Identify which cell holds the provided text, then report its [X, Y] central coordinate. 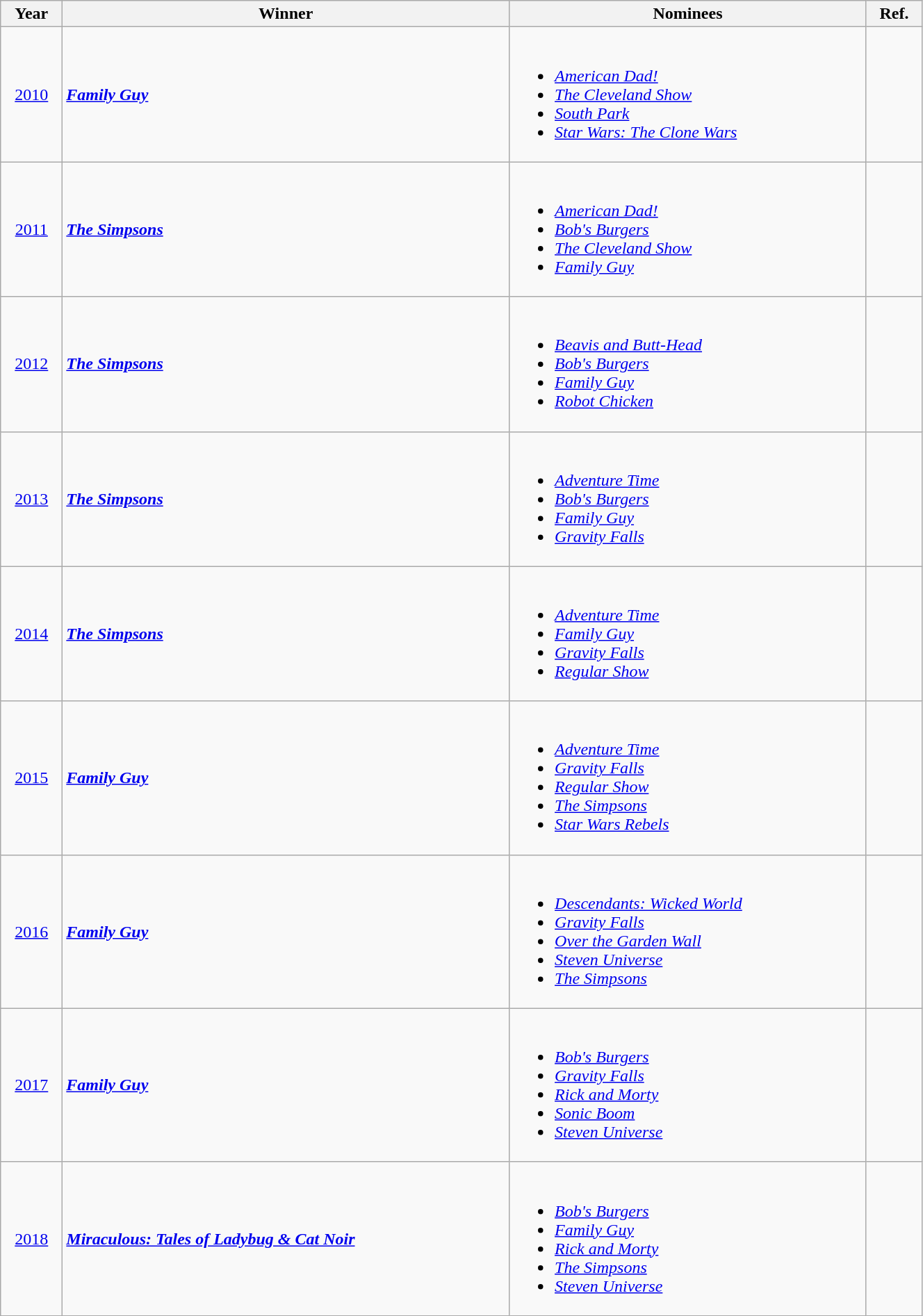
2016 [32, 931]
Beavis and Butt-HeadBob's BurgersFamily GuyRobot Chicken [688, 364]
Adventure TimeFamily GuyGravity FallsRegular Show [688, 634]
2010 [32, 94]
Descendants: Wicked WorldGravity FallsOver the Garden WallSteven UniverseThe Simpsons [688, 931]
2012 [32, 364]
Year [32, 14]
Adventure TimeBob's BurgersFamily GuyGravity Falls [688, 499]
2015 [32, 778]
Bob's BurgersFamily GuyRick and MortyThe SimpsonsSteven Universe [688, 1238]
2013 [32, 499]
2011 [32, 229]
Bob's BurgersGravity FallsRick and MortySonic BoomSteven Universe [688, 1085]
Nominees [688, 14]
Adventure TimeGravity FallsRegular ShowThe SimpsonsStar Wars Rebels [688, 778]
Winner [286, 14]
Ref. [894, 14]
American Dad!Bob's BurgersThe Cleveland ShowFamily Guy [688, 229]
2018 [32, 1238]
American Dad!The Cleveland ShowSouth ParkStar Wars: The Clone Wars [688, 94]
Miraculous: Tales of Ladybug & Cat Noir [286, 1238]
2017 [32, 1085]
2014 [32, 634]
